Search for the cell housing the specified text and yield its [X, Y] center coordinate. 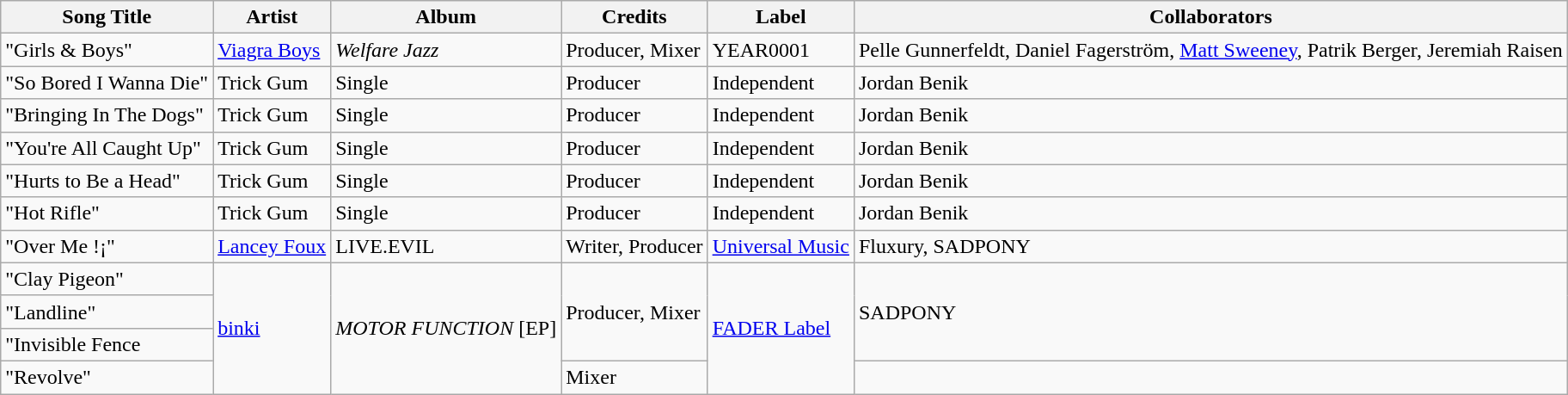
Fluxury, SADPONY [1210, 246]
"Clay Pigeon" [107, 279]
Artist [272, 17]
"Hurts to Be a Head" [107, 181]
Pelle Gunnerfeldt, Daniel Fagerström, Matt Sweeney, Patrik Berger, Jeremiah Raisen [1210, 50]
Lancey Foux [272, 246]
Album [446, 17]
"Landline" [107, 312]
"Invisible Fence [107, 344]
LIVE.EVIL [446, 246]
MOTOR FUNCTION [EP] [446, 328]
"Over Me !¡" [107, 246]
Universal Music [781, 246]
Mixer [634, 377]
Welfare Jazz [446, 50]
Song Title [107, 17]
"So Bored I Wanna Die" [107, 83]
FADER Label [781, 328]
"You're All Caught Up" [107, 148]
Label [781, 17]
Viagra Boys [272, 50]
Credits [634, 17]
"Bringing In The Dogs" [107, 115]
"Revolve" [107, 377]
SADPONY [1210, 312]
binki [272, 328]
YEAR0001 [781, 50]
Collaborators [1210, 17]
Writer, Producer [634, 246]
"Girls & Boys" [107, 50]
"Hot Rifle" [107, 213]
